Search for the cell housing the specified text and yield its [x, y] center coordinate. 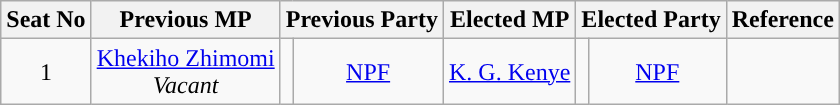
Elected MP [509, 20]
Reference [782, 20]
Seat No [46, 20]
Previous MP [186, 20]
Khekiho Zhimomi Vacant [186, 72]
K. G. Kenye [509, 72]
Elected Party [651, 20]
1 [46, 72]
Previous Party [362, 20]
